Search for the cell housing the specified text and yield its [X, Y] center coordinate. 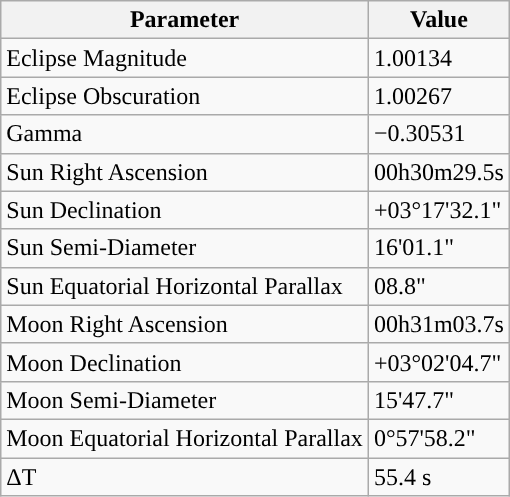
Moon Declination [185, 362]
Sun Right Ascension [185, 172]
0°57'58.2" [438, 438]
ΔT [185, 477]
Value [438, 20]
Eclipse Obscuration [185, 96]
15'47.7" [438, 400]
+03°17'32.1" [438, 210]
Parameter [185, 20]
Moon Right Ascension [185, 324]
Eclipse Magnitude [185, 58]
00h31m03.7s [438, 324]
Moon Semi-Diameter [185, 400]
−0.30531 [438, 134]
1.00267 [438, 96]
Sun Declination [185, 210]
Gamma [185, 134]
55.4 s [438, 477]
Sun Semi-Diameter [185, 248]
1.00134 [438, 58]
Sun Equatorial Horizontal Parallax [185, 286]
08.8" [438, 286]
+03°02'04.7" [438, 362]
16'01.1" [438, 248]
00h30m29.5s [438, 172]
Moon Equatorial Horizontal Parallax [185, 438]
